For the text-containing cell, return its midpoint in [X, Y] coordinate format. 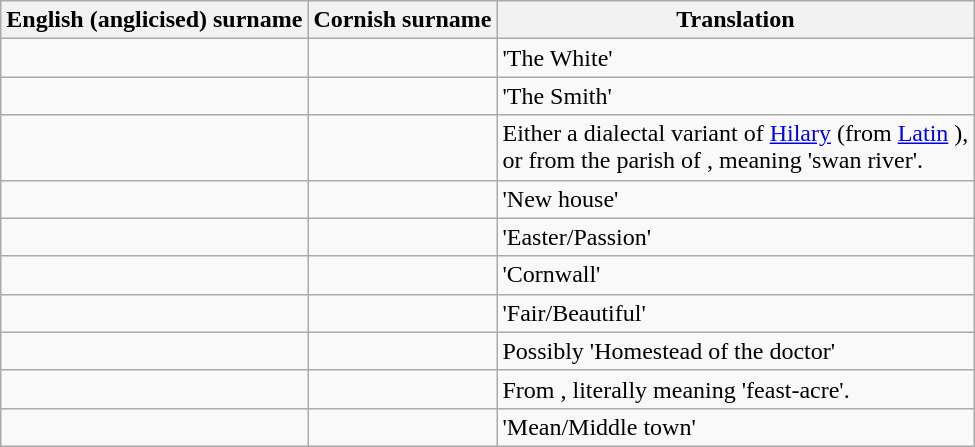
'Fair/Beautiful' [736, 313]
English (anglicised) surname [154, 20]
From , literally meaning 'feast-acre'. [736, 389]
'The Smith' [736, 96]
'New house' [736, 199]
'Cornwall' [736, 275]
Cornish surname [402, 20]
'The White' [736, 58]
Either a dialectal variant of Hilary (from Latin ),or from the parish of , meaning 'swan river'. [736, 148]
'Easter/Passion' [736, 237]
'Mean/Middle town' [736, 427]
Translation [736, 20]
Possibly 'Homestead of the doctor' [736, 351]
